Provide the (x, y) coordinate of the cell's center where the given text is located.  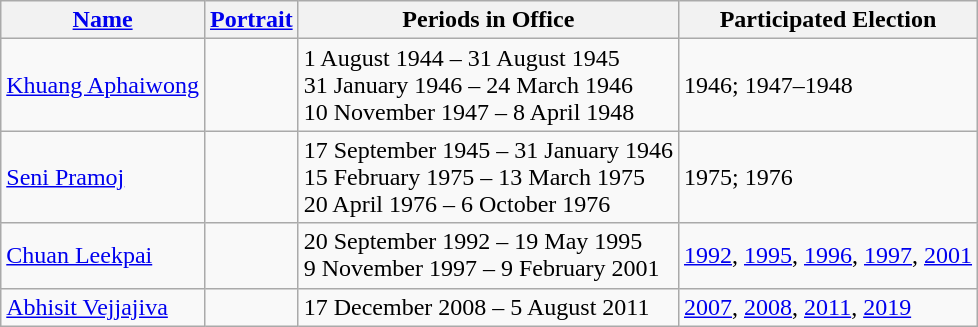
Khuang Aphaiwong (103, 85)
Participated Election (828, 20)
1992, 1995, 1996, 1997, 2001 (828, 256)
17 September 1945 – 31 January 194615 February 1975 – 13 March 197520 April 1976 – 6 October 1976 (488, 177)
Name (103, 20)
1 August 1944 – 31 August 194531 January 1946 – 24 March 194610 November 1947 – 8 April 1948 (488, 85)
Chuan Leekpai (103, 256)
Abhisit Vejjajiva (103, 307)
Periods in Office (488, 20)
2007, 2008, 2011, 2019 (828, 307)
20 September 1992 – 19 May 19959 November 1997 – 9 February 2001 (488, 256)
17 December 2008 – 5 August 2011 (488, 307)
1946; 1947–1948 (828, 85)
Seni Pramoj (103, 177)
1975; 1976 (828, 177)
Portrait (251, 20)
